Determine the [X, Y] coordinate at the center of the cell enclosing the given text.  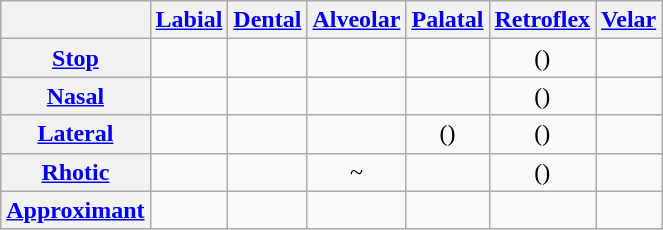
Dental [268, 20]
Retroflex [542, 20]
Velar [629, 20]
Palatal [448, 20]
~ [356, 172]
Approximant [76, 210]
Alveolar [356, 20]
Stop [76, 58]
Labial [189, 20]
Lateral [76, 134]
Nasal [76, 96]
Rhotic [76, 172]
